Scan for the cell matching the given text and deliver its (x, y) coordinate at center. 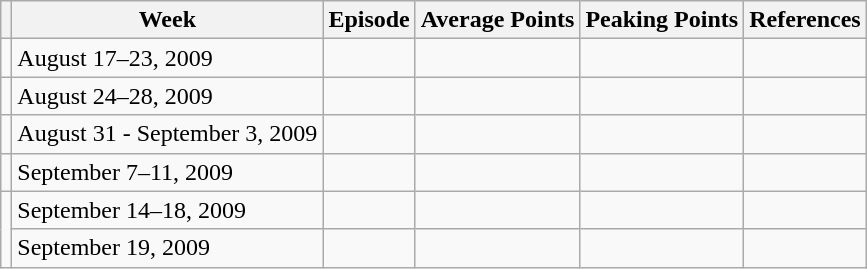
References (806, 20)
August 17–23, 2009 (168, 58)
August 31 - September 3, 2009 (168, 134)
Peaking Points (662, 20)
Episode (369, 20)
Average Points (498, 20)
September 19, 2009 (168, 248)
August 24–28, 2009 (168, 96)
September 14–18, 2009 (168, 210)
September 7–11, 2009 (168, 172)
Week (168, 20)
